Provide the [X, Y] coordinate of the cell's center where the given text is located.  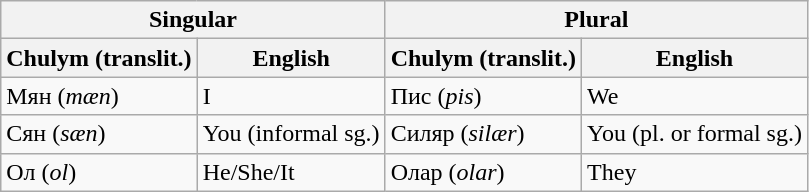
Singular [193, 20]
Plural [596, 20]
Пис (pis) [483, 96]
You (pl. or formal sg.) [695, 134]
They [695, 172]
Сян (sæn) [99, 134]
We [695, 96]
Мян (mæn) [99, 96]
Ол (ol) [99, 172]
I [291, 96]
He/She/It [291, 172]
You (informal sg.) [291, 134]
Силяр (silær) [483, 134]
Олар (olar) [483, 172]
